Determine the (X, Y) coordinate at the center of the cell enclosing the given text.  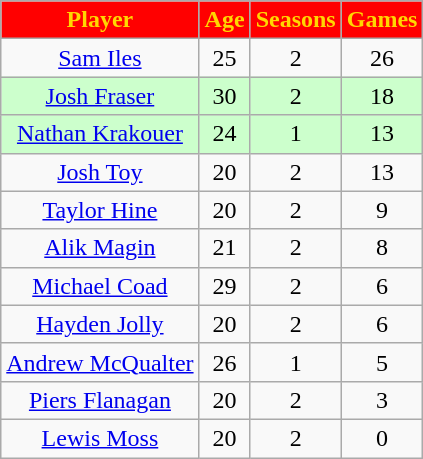
Josh Fraser (100, 96)
30 (224, 96)
Hayden Jolly (100, 324)
Games (382, 20)
Sam Iles (100, 58)
0 (382, 438)
9 (382, 210)
24 (224, 134)
8 (382, 248)
Piers Flanagan (100, 400)
29 (224, 286)
Andrew McQualter (100, 362)
Josh Toy (100, 172)
Seasons (296, 20)
Player (100, 20)
21 (224, 248)
Lewis Moss (100, 438)
3 (382, 400)
25 (224, 58)
5 (382, 362)
Nathan Krakouer (100, 134)
Taylor Hine (100, 210)
Alik Magin (100, 248)
Michael Coad (100, 286)
Age (224, 20)
18 (382, 96)
